Capture the cell that displays the provided text and extract its [X, Y] central coordinate. 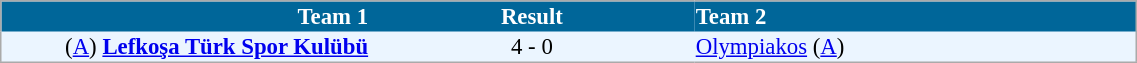
Olympiakos (A) [916, 47]
Team 1 [186, 16]
Team 2 [916, 16]
Result [532, 16]
4 - 0 [532, 47]
(A) Lefkoşa Türk Spor Kulübü [186, 47]
